Extract the (X, Y) coordinate from the center of the cell holding the provided text.  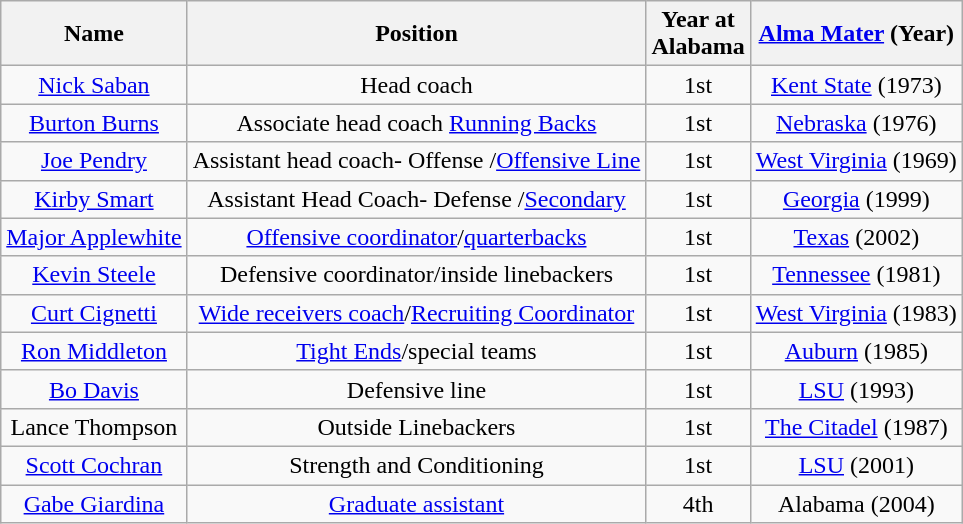
LSU (1993) (856, 389)
Scott Cochran (94, 465)
Graduate assistant (416, 503)
Nick Saban (94, 85)
4th (698, 503)
Outside Linebackers (416, 427)
Curt Cignetti (94, 313)
Alma Mater (Year) (856, 34)
Kirby Smart (94, 199)
Burton Burns (94, 123)
West Virginia (1983) (856, 313)
Major Applewhite (94, 237)
Ron Middleton (94, 351)
Year at Alabama (698, 34)
Nebraska (1976) (856, 123)
Associate head coach Running Backs (416, 123)
Offensive coordinator/quarterbacks (416, 237)
The Citadel (1987) (856, 427)
Assistant Head Coach- Defense /Secondary (416, 199)
Auburn (1985) (856, 351)
Alabama (2004) (856, 503)
West Virginia (1969) (856, 161)
Tennessee (1981) (856, 275)
Bo Davis (94, 389)
Lance Thompson (94, 427)
Assistant head coach- Offense /Offensive Line (416, 161)
Kent State (1973) (856, 85)
Joe Pendry (94, 161)
Texas (2002) (856, 237)
Name (94, 34)
Position (416, 34)
Wide receivers coach/Recruiting Coordinator (416, 313)
Defensive coordinator/inside linebackers (416, 275)
Defensive line (416, 389)
Georgia (1999) (856, 199)
LSU (2001) (856, 465)
Tight Ends/special teams (416, 351)
Gabe Giardina (94, 503)
Head coach (416, 85)
Kevin Steele (94, 275)
Strength and Conditioning (416, 465)
